Output the (X, Y) coordinate of the center of the cell containing the given text.  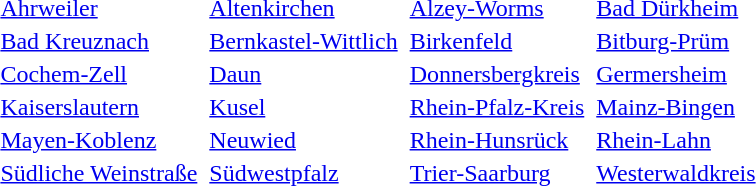
Bernkastel-Wittlich (304, 41)
Neuwied (304, 140)
Rhein-Pfalz-Kreis (497, 107)
Birkenfeld (497, 41)
Daun (304, 74)
Kusel (304, 107)
Rhein-Hunsrück (497, 140)
Donnersbergkreis (497, 74)
